Output the [X, Y] coordinate of the center of the cell containing the given text.  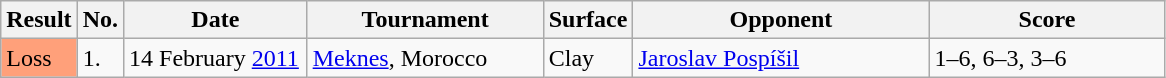
No. [100, 20]
Clay [588, 58]
Result [39, 20]
14 February 2011 [216, 58]
Score [1047, 20]
Opponent [781, 20]
Jaroslav Pospíšil [781, 58]
Date [216, 20]
Loss [39, 58]
Surface [588, 20]
1–6, 6–3, 3–6 [1047, 58]
1. [100, 58]
Meknes, Morocco [425, 58]
Tournament [425, 20]
